Determine the (X, Y) coordinate at the center of the cell enclosing the given text.  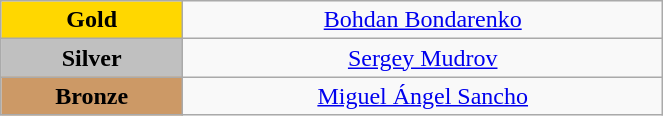
Bronze (92, 96)
Silver (92, 58)
Sergey Mudrov (423, 58)
Miguel Ángel Sancho (423, 96)
Gold (92, 20)
Bohdan Bondarenko (423, 20)
